For the text-containing cell, return its midpoint in (x, y) coordinate format. 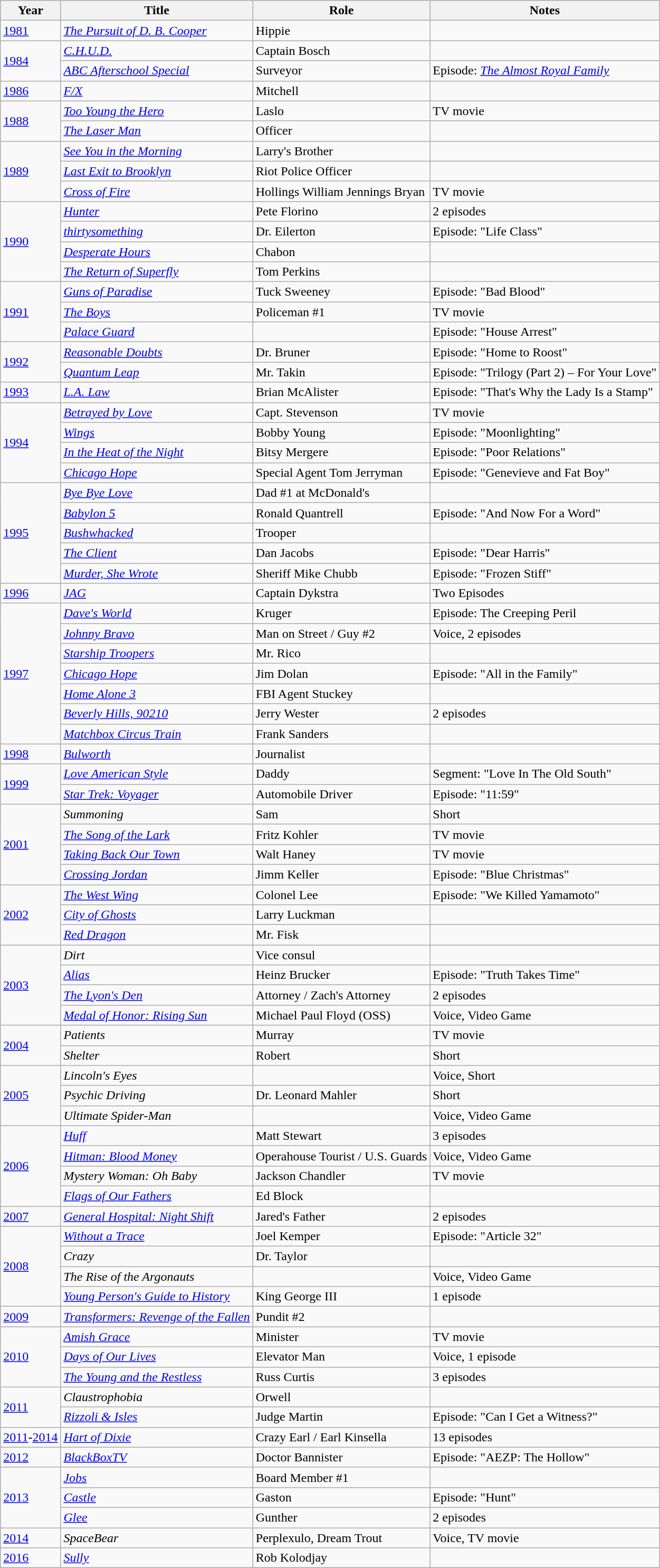
Wings (157, 432)
Episode: "Genevieve and Fat Boy" (544, 473)
Sully (157, 1558)
Alias (157, 975)
Episode: "Dear Harris" (544, 553)
Hollings William Jennings Bryan (341, 191)
Medal of Honor: Rising Sun (157, 1015)
Hunter (157, 211)
Dan Jacobs (341, 553)
Captain Bosch (341, 51)
2011 (31, 1407)
Bulworth (157, 754)
ABC Afterschool Special (157, 71)
thirtysomething (157, 231)
Episode: "All in the Family" (544, 674)
1992 (31, 362)
Episode: "Home to Roost" (544, 352)
2001 (31, 844)
Glee (157, 1517)
Crossing Jordan (157, 874)
Minister (341, 1337)
Episode: "AEZP: The Hollow" (544, 1457)
The Laser Man (157, 131)
Mitchell (341, 91)
Year (31, 11)
Automobile Driver (341, 794)
SpaceBear (157, 1538)
Cross of Fire (157, 191)
Crazy Earl / Earl Kinsella (341, 1437)
2013 (31, 1497)
Role (341, 11)
Policeman #1 (341, 312)
The West Wing (157, 895)
Brian McAlister (341, 392)
Lincoln's Eyes (157, 1075)
2014 (31, 1538)
1999 (31, 784)
Babylon 5 (157, 513)
1984 (31, 61)
2002 (31, 915)
Bobby Young (341, 432)
Episode: "Moonlighting" (544, 432)
Red Dragon (157, 935)
The Young and the Restless (157, 1377)
Episode: "Bad Blood" (544, 292)
1997 (31, 674)
1993 (31, 392)
Hart of Dixie (157, 1437)
The Song of the Lark (157, 834)
In the Heat of the Night (157, 452)
Jobs (157, 1477)
2016 (31, 1558)
Bye Bye Love (157, 493)
Episode: "Hunt" (544, 1497)
Huff (157, 1136)
Robert (341, 1055)
1996 (31, 593)
Claustrophobia (157, 1397)
Special Agent Tom Jerryman (341, 473)
Psychic Driving (157, 1095)
Beverly Hills, 90210 (157, 714)
Episode: "Frozen Stiff" (544, 573)
2011-2014 (31, 1437)
Tom Perkins (341, 272)
1989 (31, 171)
Ed Block (341, 1196)
Mr. Rico (341, 654)
Joel Kemper (341, 1236)
Dr. Leonard Mahler (341, 1095)
Episode: "Poor Relations" (544, 452)
Two Episodes (544, 593)
King George III (341, 1297)
Pete Florino (341, 211)
C.H.U.D. (157, 51)
Fritz Kohler (341, 834)
Voice, 2 episodes (544, 634)
Larry Luckman (341, 915)
Dr. Bruner (341, 352)
2004 (31, 1045)
Episode: "Article 32" (544, 1236)
Elevator Man (341, 1357)
L.A. Law (157, 392)
Rob Kolodjay (341, 1558)
Taking Back Our Town (157, 854)
2006 (31, 1166)
The Lyon's Den (157, 995)
1998 (31, 754)
Journalist (341, 754)
Pundit #2 (341, 1317)
Capt. Stevenson (341, 412)
Jared's Father (341, 1216)
Episode: The Creeping Peril (544, 613)
F/X (157, 91)
Laslo (341, 111)
Voice, TV movie (544, 1538)
Episode: "That's Why the Lady Is a Stamp" (544, 392)
Walt Haney (341, 854)
Castle (157, 1497)
Episode: "House Arrest" (544, 332)
Man on Street / Guy #2 (341, 634)
Jim Dolan (341, 674)
Episode: The Almost Royal Family (544, 71)
Betrayed by Love (157, 412)
Jerry Wester (341, 714)
1994 (31, 442)
Episode: "Truth Takes Time" (544, 975)
Episode: "Life Class" (544, 231)
Dr. Taylor (341, 1257)
Tuck Sweeney (341, 292)
Episode: "We Killed Yamamoto" (544, 895)
Quantum Leap (157, 372)
1 episode (544, 1297)
Episode: "11:59" (544, 794)
1991 (31, 312)
Shelter (157, 1055)
Surveyor (341, 71)
Larry's Brother (341, 151)
Patients (157, 1035)
Kruger (341, 613)
2005 (31, 1095)
The Boys (157, 312)
2012 (31, 1457)
Matt Stewart (341, 1136)
Title (157, 11)
Segment: "Love In The Old South" (544, 774)
Perplexulo, Dream Trout (341, 1538)
Daddy (341, 774)
Reasonable Doubts (157, 352)
Bitsy Mergere (341, 452)
Episode: "Trilogy (Part 2) – For Your Love" (544, 372)
2009 (31, 1317)
Johnny Bravo (157, 634)
Crazy (157, 1257)
The Client (157, 553)
Starship Troopers (157, 654)
Russ Curtis (341, 1377)
The Pursuit of D. B. Cooper (157, 31)
Voice, Short (544, 1075)
Colonel Lee (341, 895)
Voice, 1 episode (544, 1357)
Captain Dykstra (341, 593)
Vice consul (341, 955)
Transformers: Revenge of the Fallen (157, 1317)
Jackson Chandler (341, 1176)
Home Alone 3 (157, 694)
Board Member #1 (341, 1477)
1986 (31, 91)
Episode: "Blue Christmas" (544, 874)
Desperate Hours (157, 252)
Too Young the Hero (157, 111)
Notes (544, 11)
Young Person's Guide to History (157, 1297)
Episode: "And Now For a Word" (544, 513)
1990 (31, 241)
2008 (31, 1267)
Love American Style (157, 774)
Riot Police Officer (341, 171)
Gunther (341, 1517)
Mr. Takin (341, 372)
Episode: "Can I Get a Witness?" (544, 1417)
Star Trek: Voyager (157, 794)
Officer (341, 131)
Chabon (341, 252)
Orwell (341, 1397)
Amish Grace (157, 1337)
Heinz Brucker (341, 975)
1981 (31, 31)
Sam (341, 814)
Bushwhacked (157, 533)
Matchbox Circus Train (157, 734)
Judge Martin (341, 1417)
Operahouse Tourist / U.S. Guards (341, 1156)
Ultimate Spider-Man (157, 1116)
Dr. Eilerton (341, 231)
Palace Guard (157, 332)
Murder, She Wrote (157, 573)
Sheriff Mike Chubb (341, 573)
The Return of Superfly (157, 272)
2010 (31, 1357)
1995 (31, 533)
Flags of Our Fathers (157, 1196)
2003 (31, 985)
2007 (31, 1216)
Dad #1 at McDonald's (341, 493)
Guns of Paradise (157, 292)
Dirt (157, 955)
Hippie (341, 31)
General Hospital: Night Shift (157, 1216)
FBI Agent Stuckey (341, 694)
Hitman: Blood Money (157, 1156)
Doctor Bannister (341, 1457)
Michael Paul Floyd (OSS) (341, 1015)
Attorney / Zach's Attorney (341, 995)
1988 (31, 121)
Without a Trace (157, 1236)
Mr. Fisk (341, 935)
Days of Our Lives (157, 1357)
13 episodes (544, 1437)
Murray (341, 1035)
City of Ghosts (157, 915)
Last Exit to Brooklyn (157, 171)
Trooper (341, 533)
Jimm Keller (341, 874)
Ronald Quantrell (341, 513)
JAG (157, 593)
BlackBoxTV (157, 1457)
Summoning (157, 814)
Gaston (341, 1497)
The Rise of the Argonauts (157, 1277)
Frank Sanders (341, 734)
Dave's World (157, 613)
Rizzoli & Isles (157, 1417)
Mystery Woman: Oh Baby (157, 1176)
See You in the Morning (157, 151)
